Identify which cell holds the provided text, then report its [X, Y] central coordinate. 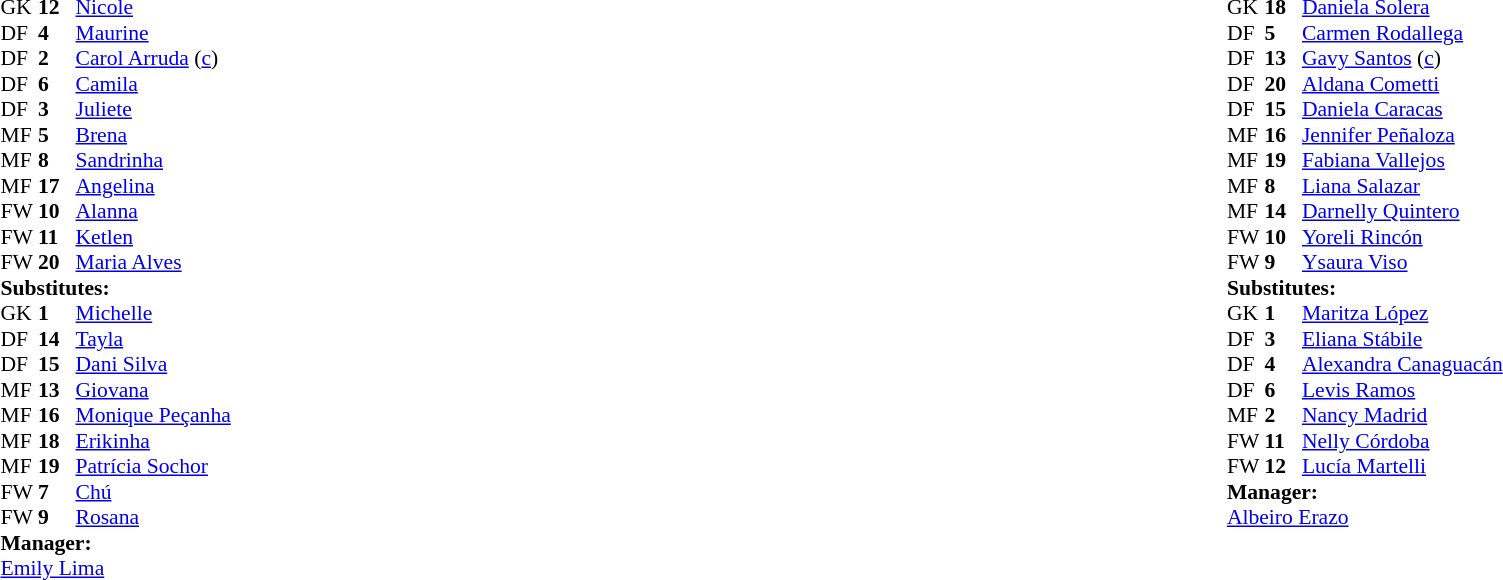
7 [57, 492]
Fabiana Vallejos [1402, 161]
Liana Salazar [1402, 186]
12 [1283, 467]
Nancy Madrid [1402, 415]
Nelly Córdoba [1402, 441]
Michelle [154, 313]
18 [57, 441]
Giovana [154, 390]
Gavy Santos (c) [1402, 59]
Erikinha [154, 441]
Dani Silva [154, 365]
Ketlen [154, 237]
17 [57, 186]
Sandrinha [154, 161]
Juliete [154, 109]
Maritza López [1402, 313]
Ysaura Viso [1402, 263]
Albeiro Erazo [1365, 517]
Levis Ramos [1402, 390]
Daniela Caracas [1402, 109]
Alanna [154, 211]
Darnelly Quintero [1402, 211]
Rosana [154, 517]
Carmen Rodallega [1402, 33]
Patrícia Sochor [154, 467]
Eliana Stábile [1402, 339]
Monique Peçanha [154, 415]
Maurine [154, 33]
Yoreli Rincón [1402, 237]
Tayla [154, 339]
Alexandra Canaguacán [1402, 365]
Lucía Martelli [1402, 467]
Chú [154, 492]
Angelina [154, 186]
Maria Alves [154, 263]
Camila [154, 84]
Brena [154, 135]
Carol Arruda (c) [154, 59]
Jennifer Peñaloza [1402, 135]
Aldana Cometti [1402, 84]
